Capture the cell that displays the provided text and extract its [X, Y] central coordinate. 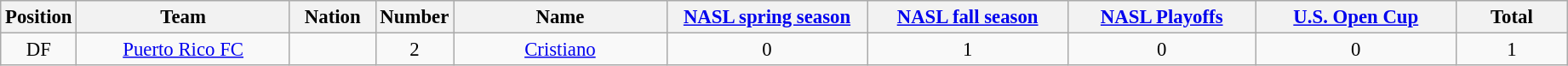
Nation [332, 17]
Number [415, 17]
NASL fall season [968, 17]
Total [1512, 17]
Puerto Rico FC [184, 50]
Position [39, 17]
Team [184, 17]
NASL spring season [767, 17]
Name [560, 17]
NASL Playoffs [1161, 17]
2 [415, 50]
U.S. Open Cup [1356, 17]
DF [39, 50]
Cristiano [560, 50]
